Return the [x, y] coordinate for the center point of the cell that contains the specified text.  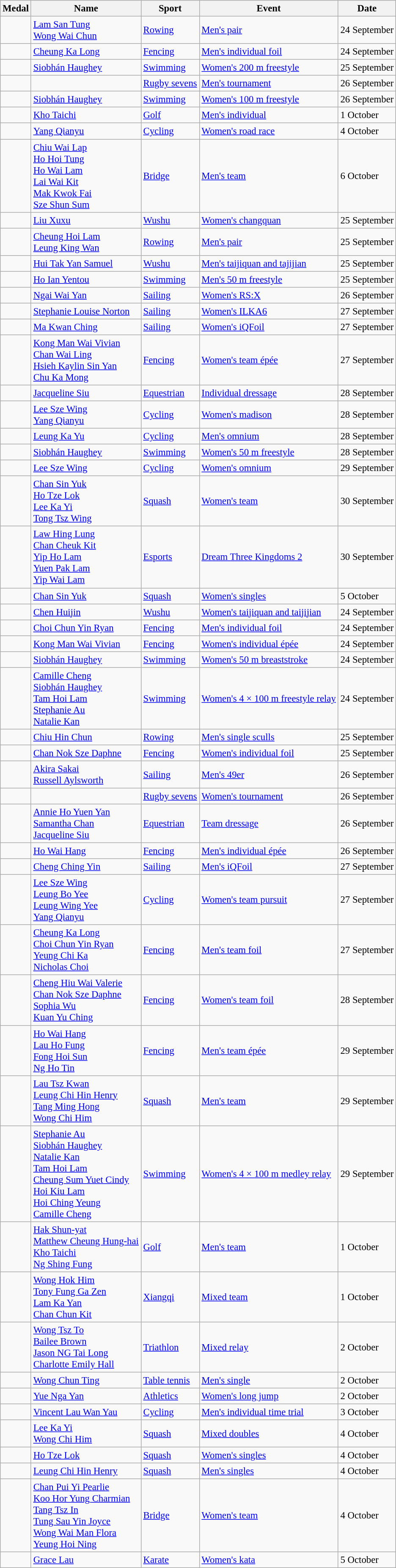
Women's madison [269, 415]
Cheung Hoi LamLeung King Wan [86, 242]
Law Hing LungChan Cheuk KitYip Ho LamYuen Pak LamYip Wai Lam [86, 557]
Chen Huijin [86, 612]
Ho Ian Yentou [86, 279]
Hak Shun-yatMatthew Cheung Hung-haiKho TaichiNg Shing Fung [86, 1247]
Camille ChengSiobhán HaugheyTam Hoi LamStephanie AuNatalie Kan [86, 698]
Vincent Lau Wan Yau [86, 1412]
Wong Hok HimTony Fung Ga ZenLam Ka YanChan Chun Kit [86, 1297]
Women's road race [269, 131]
Women's 50 m freestyle [269, 452]
Women's ILKA6 [269, 311]
Choi Chun Yin Ryan [86, 628]
Kong Man Wai Vivian [86, 644]
Leung Ka Yu [86, 436]
Akira SakaiRussell Aylsworth [86, 774]
Men's singles [269, 1471]
Chiu Hin Chun [86, 737]
Men's tournament [269, 83]
Sport [170, 8]
Chan Sin Yuk [86, 596]
Liu Xuxu [86, 220]
Mixed doubles [269, 1434]
Men's team foil [269, 951]
Wong Chun Ting [86, 1380]
Men's single sculls [269, 737]
Hui Tak Yan Samuel [86, 263]
Stephanie AuSiobhán HaugheyNatalie KanTam Hoi LamCheung Sum Yuet CindyHoi Kiu LamHoi Ching YeungCamille Cheng [86, 1174]
Men's individual time trial [269, 1412]
Yue Nga Yan [86, 1396]
Women's team pursuit [269, 900]
Women's 100 m freestyle [269, 99]
3 October [367, 1412]
Medal [16, 8]
Grace Lau [86, 1560]
Women's omnium [269, 468]
Jacqueline Siu [86, 393]
Women's tournament [269, 796]
Chiu Wai LapHo Hoi TungHo Wai LamLai Wai KitMak Kwok FaiSze Shun Sum [86, 176]
Date [367, 8]
Wong Tsz ToBailee BrownJason NG Tai LongCharlotte Emily Hall [86, 1348]
Women's long jump [269, 1396]
Women's individual épée [269, 644]
Women's RS:X [269, 295]
6 October [367, 176]
Cheng Hiu Wai ValerieChan Nok Sze DaphneSophia WuKuan Yu Ching [86, 1000]
Men's single [269, 1380]
Stephanie Louise Norton [86, 311]
Women's 200 m freestyle [269, 68]
Women's taijiquan and taijijian [269, 612]
Individual dressage [269, 393]
Women's team épée [269, 360]
Ma Kwan Ching [86, 327]
Mixed relay [269, 1348]
Leung Chi Hin Henry [86, 1471]
Mixed team [269, 1297]
Kho Taichi [86, 116]
Men's individual [269, 116]
Men's iQFoil [269, 867]
Lau Tsz KwanLeung Chi Hin HenryTang Ming HongWong Chi Him [86, 1100]
Triathlon [170, 1348]
Women's 50 m breaststroke [269, 660]
Lee Sze WingLeung Bo YeeLeung Wing YeeYang Qianyu [86, 900]
Karate [170, 1560]
Women's 4 × 100 m freestyle relay [269, 698]
Men's individual épée [269, 851]
Lam San TungWong Wai Chun [86, 30]
Chan Sin YukHo Tze LokLee Ka YiTong Tsz Wing [86, 501]
Women's 4 × 100 m medley relay [269, 1174]
Men's team épée [269, 1050]
Women's kata [269, 1560]
Esports [170, 557]
Women's changquan [269, 220]
Chan Nok Sze Daphne [86, 753]
Men's omnium [269, 436]
Team dressage [269, 824]
Yang Qianyu [86, 131]
Women's individual foil [269, 753]
Men's taijiquan and tajijian [269, 263]
Kong Man Wai VivianChan Wai LingHsieh Kaylin Sin YanChu Ka Mong [86, 360]
Chan Pui Yi PearlieKoo Hor Yung CharmianTang Tsz InTung Sau Yin JoyceWong Wai Man FloraYeung Hoi Ning [86, 1516]
Ho Wai Hang [86, 851]
Cheng Ching Yin [86, 867]
Cheung Ka LongChoi Chun Yin RyanYeung Chi KaNicholas Choi [86, 951]
Xiangqi [170, 1297]
Event [269, 8]
Dream Three Kingdoms 2 [269, 557]
Ngai Wai Yan [86, 295]
Annie Ho Yuen YanSamantha ChanJacqueline Siu [86, 824]
Lee Sze Wing [86, 468]
Lee Ka YiWong Chi Him [86, 1434]
Women's team foil [269, 1000]
Athletics [170, 1396]
Men's 49er [269, 774]
Table tennis [170, 1380]
Women's iQFoil [269, 327]
Ho Wai HangLau Ho FungFong Hoi SunNg Ho Tin [86, 1050]
Men's 50 m freestyle [269, 279]
Lee Sze WingYang Qianyu [86, 415]
Ho Tze Lok [86, 1455]
Name [86, 8]
Cheung Ka Long [86, 52]
